Find where the given text appears and provide that cell's center as (x, y) coordinate. 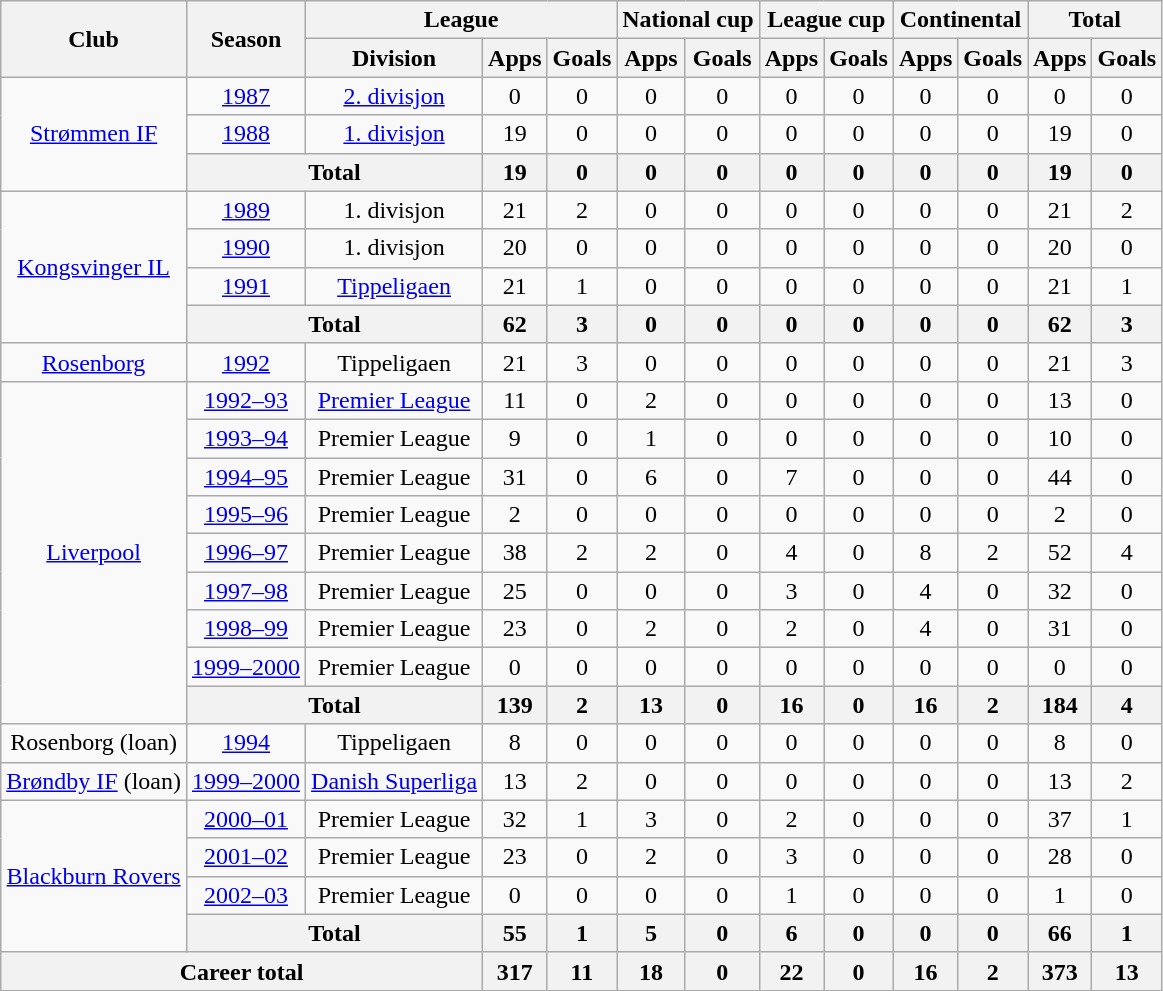
5 (651, 933)
1990 (246, 248)
1992 (246, 362)
184 (1060, 705)
52 (1060, 553)
373 (1060, 971)
66 (1060, 933)
National cup (688, 20)
1989 (246, 210)
Danish Superliga (394, 781)
Kongsvinger IL (94, 267)
1998–99 (246, 629)
18 (651, 971)
2001–02 (246, 857)
38 (515, 553)
1988 (246, 134)
2002–03 (246, 895)
Season (246, 39)
28 (1060, 857)
7 (791, 477)
Blackburn Rovers (94, 876)
2000–01 (246, 819)
317 (515, 971)
1994 (246, 743)
1996–97 (246, 553)
1987 (246, 96)
37 (1060, 819)
Rosenborg (loan) (94, 743)
Strømmen IF (94, 134)
Rosenborg (94, 362)
25 (515, 591)
1997–98 (246, 591)
Club (94, 39)
Liverpool (94, 552)
1993–94 (246, 438)
1991 (246, 286)
2. divisjon (394, 96)
League (462, 20)
139 (515, 705)
Career total (242, 971)
1995–96 (246, 515)
9 (515, 438)
1992–93 (246, 400)
22 (791, 971)
Continental (960, 20)
55 (515, 933)
44 (1060, 477)
League cup (826, 20)
Division (394, 58)
10 (1060, 438)
1994–95 (246, 477)
Brøndby IF (loan) (94, 781)
